Pinpoint the cell where the given text exists, returning its (X, Y) midpoint coordinate. 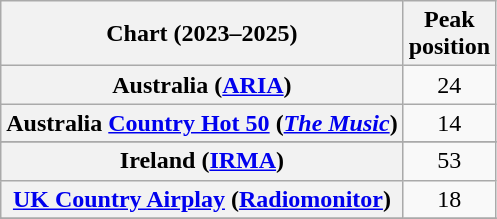
Chart (2023–2025) (202, 34)
Peakposition (449, 34)
18 (449, 199)
53 (449, 161)
UK Country Airplay (Radiomonitor) (202, 199)
14 (449, 123)
Ireland (IRMA) (202, 161)
Australia (ARIA) (202, 85)
24 (449, 85)
Australia Country Hot 50 (The Music) (202, 123)
